Locate the cell with the specified text and output its (x, y) center coordinate. 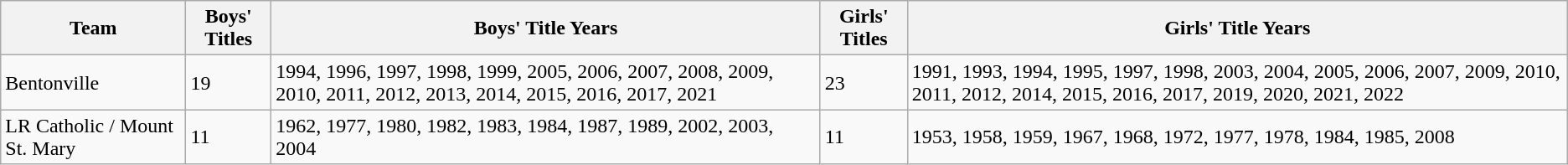
Girls' Titles (864, 28)
Girls' Title Years (1237, 28)
LR Catholic / Mount St. Mary (94, 137)
Boys' Title Years (546, 28)
Boys' Titles (229, 28)
23 (864, 82)
19 (229, 82)
Team (94, 28)
1953, 1958, 1959, 1967, 1968, 1972, 1977, 1978, 1984, 1985, 2008 (1237, 137)
Bentonville (94, 82)
1994, 1996, 1997, 1998, 1999, 2005, 2006, 2007, 2008, 2009, 2010, 2011, 2012, 2013, 2014, 2015, 2016, 2017, 2021 (546, 82)
1962, 1977, 1980, 1982, 1983, 1984, 1987, 1989, 2002, 2003, 2004 (546, 137)
1991, 1993, 1994, 1995, 1997, 1998, 2003, 2004, 2005, 2006, 2007, 2009, 2010, 2011, 2012, 2014, 2015, 2016, 2017, 2019, 2020, 2021, 2022 (1237, 82)
